From the cell containing the given text, extract its center point as (x, y) coordinate. 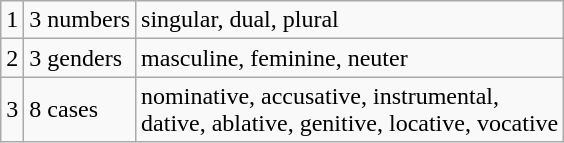
2 (12, 58)
nominative, accusative, instrumental,dative, ablative, genitive, locative, vocative (350, 110)
3 numbers (80, 20)
3 (12, 110)
8 cases (80, 110)
3 genders (80, 58)
masculine, feminine, neuter (350, 58)
1 (12, 20)
singular, dual, plural (350, 20)
